Provide the [X, Y] coordinate of the cell's center where the given text is located.  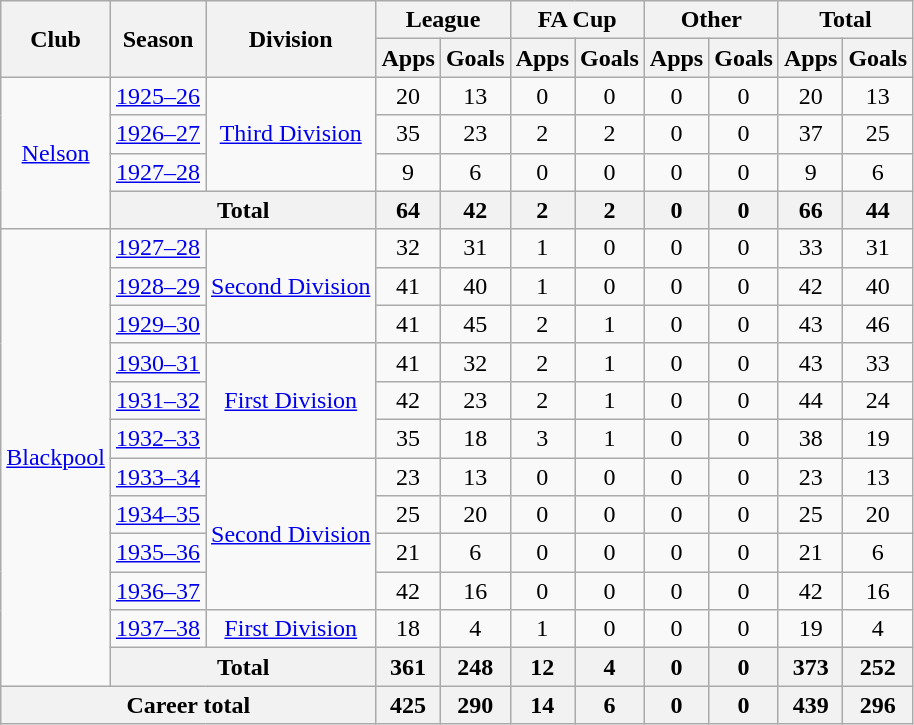
37 [810, 134]
14 [542, 705]
38 [810, 438]
1932–33 [158, 438]
66 [810, 210]
1925–26 [158, 96]
1928–29 [158, 286]
1935–36 [158, 553]
12 [542, 667]
Club [56, 39]
Career total [188, 705]
Third Division [291, 134]
1933–34 [158, 477]
1929–30 [158, 324]
248 [475, 667]
64 [408, 210]
FA Cup [577, 20]
439 [810, 705]
Nelson [56, 153]
1931–32 [158, 400]
1926–27 [158, 134]
1930–31 [158, 362]
3 [542, 438]
1934–35 [158, 515]
Other [711, 20]
Blackpool [56, 458]
45 [475, 324]
League [443, 20]
425 [408, 705]
1936–37 [158, 591]
290 [475, 705]
Division [291, 39]
296 [878, 705]
Season [158, 39]
361 [408, 667]
252 [878, 667]
1937–38 [158, 629]
24 [878, 400]
46 [878, 324]
373 [810, 667]
